Extract the [x, y] coordinate from the center of the cell holding the provided text.  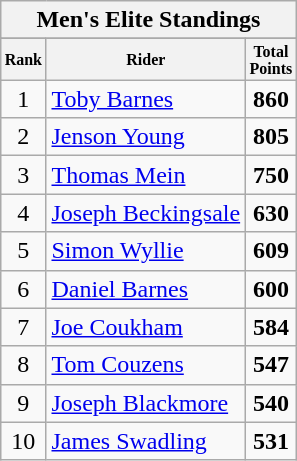
Jenson Young [146, 137]
531 [272, 441]
Tom Couzens [146, 365]
5 [24, 251]
750 [272, 175]
James Swadling [146, 441]
805 [272, 137]
547 [272, 365]
609 [272, 251]
584 [272, 327]
10 [24, 441]
2 [24, 137]
1 [24, 99]
3 [24, 175]
Joseph Blackmore [146, 403]
600 [272, 289]
Rider [146, 60]
Men's Elite Standings [148, 20]
Thomas Mein [146, 175]
6 [24, 289]
TotalPoints [272, 60]
Rank [24, 60]
Toby Barnes [146, 99]
Daniel Barnes [146, 289]
Simon Wyllie [146, 251]
Joe Coukham [146, 327]
540 [272, 403]
4 [24, 213]
630 [272, 213]
8 [24, 365]
9 [24, 403]
860 [272, 99]
7 [24, 327]
Joseph Beckingsale [146, 213]
